Locate the cell with the specified text and output its [x, y] center coordinate. 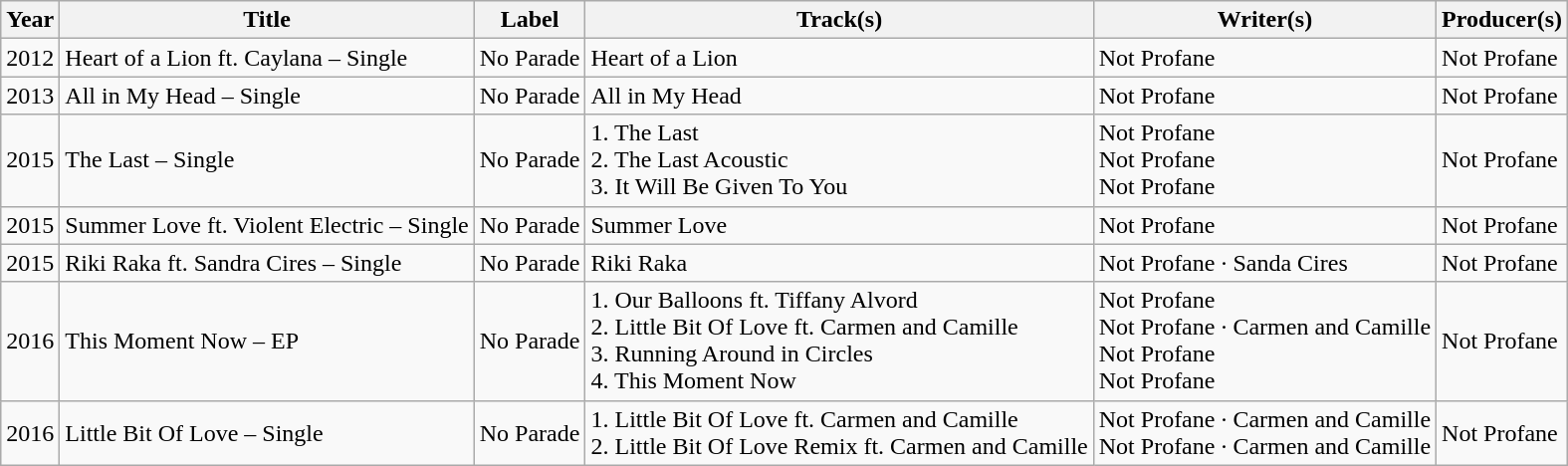
This Moment Now – EP [267, 341]
Heart of a Lion ft. Caylana – Single [267, 58]
All in My Head [839, 96]
Summer Love [839, 225]
Title [267, 20]
Riki Raka ft. Sandra Cires – Single [267, 263]
Writer(s) [1264, 20]
2013 [30, 96]
1. Little Bit Of Love ft. Carmen and Camille 2. Little Bit Of Love Remix ft. Carmen and Camille [839, 432]
Year [30, 20]
Not Profane · Carmen and Camille Not Profane · Carmen and Camille [1264, 432]
1. Our Balloons ft. Tiffany Alvord 2. Little Bit Of Love ft. Carmen and Camille 3. Running Around in Circles 4. This Moment Now [839, 341]
Riki Raka [839, 263]
Producer(s) [1502, 20]
Not Profane · Sanda Cires [1264, 263]
Track(s) [839, 20]
Not Profane Not Profane Not Profane [1264, 160]
Heart of a Lion [839, 58]
Label [530, 20]
The Last – Single [267, 160]
2012 [30, 58]
Summer Love ft. Violent Electric – Single [267, 225]
Not Profane Not Profane · Carmen and Camille Not Profane Not Profane [1264, 341]
1. The Last 2. The Last Acoustic 3. It Will Be Given To You [839, 160]
Little Bit Of Love – Single [267, 432]
All in My Head – Single [267, 96]
